Return [X, Y] of the center of cell containing provided text 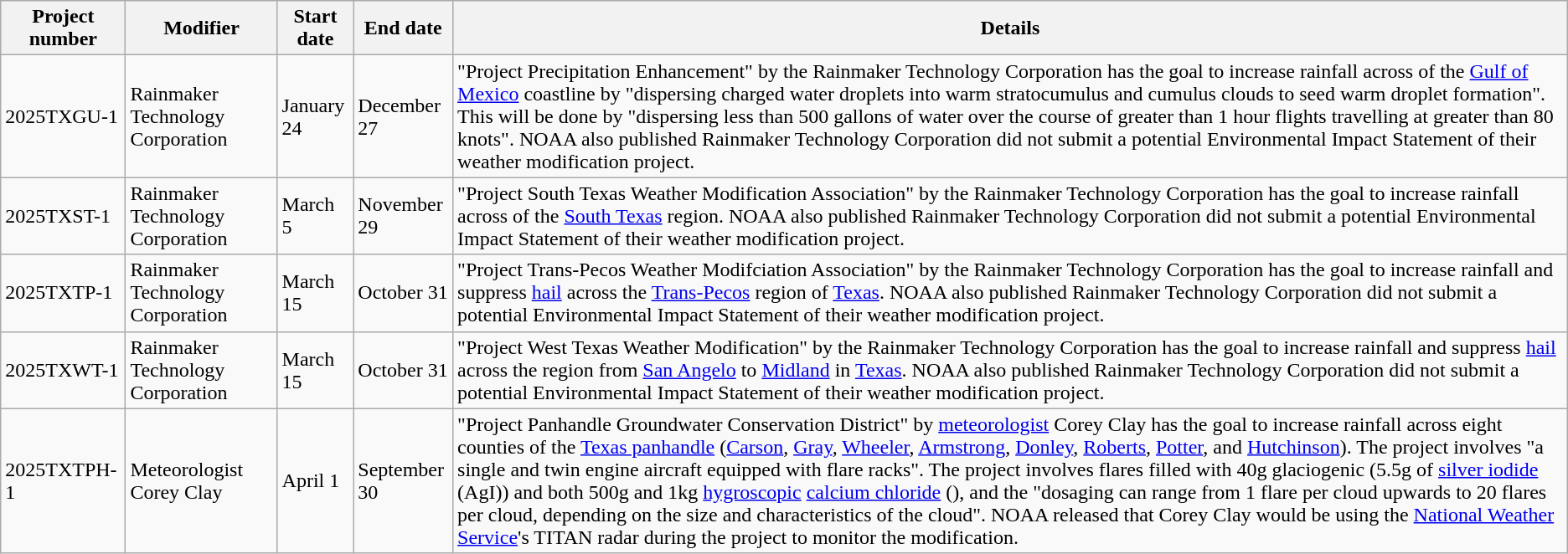
March 5 [315, 216]
2025TXST-1 [64, 216]
Project number [64, 28]
End date [404, 28]
January 24 [315, 116]
Meteorologist Corey Clay [201, 480]
2025TXGU-1 [64, 116]
2025TXTPH-1 [64, 480]
2025TXTP-1 [64, 293]
2025TXWT-1 [64, 370]
Modifier [201, 28]
Start date [315, 28]
November 29 [404, 216]
Details [1010, 28]
April 1 [315, 480]
September 30 [404, 480]
December 27 [404, 116]
